Capture the cell that displays the provided text and extract its (X, Y) central coordinate. 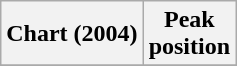
Chart (2004) (72, 34)
Peakposition (189, 34)
